Locate the cell with the specified text and output its [X, Y] center coordinate. 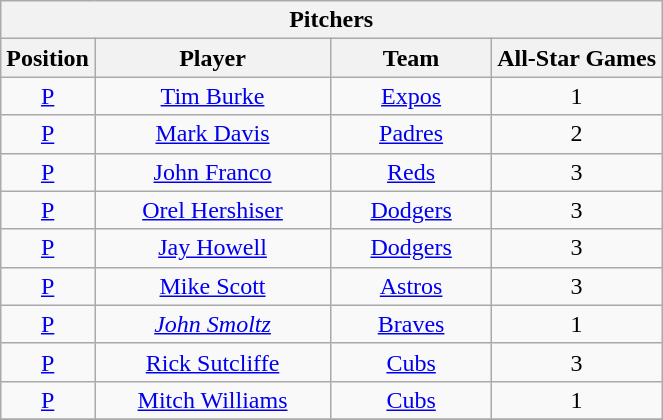
All-Star Games [577, 58]
2 [577, 134]
Padres [412, 134]
Rick Sutcliffe [212, 362]
Mike Scott [212, 286]
Orel Hershiser [212, 210]
Astros [412, 286]
Mitch Williams [212, 400]
John Smoltz [212, 324]
Braves [412, 324]
Position [48, 58]
John Franco [212, 172]
Mark Davis [212, 134]
Jay Howell [212, 248]
Reds [412, 172]
Player [212, 58]
Expos [412, 96]
Tim Burke [212, 96]
Pitchers [332, 20]
Team [412, 58]
